Extract the [X, Y] coordinate from the center of the cell holding the provided text.  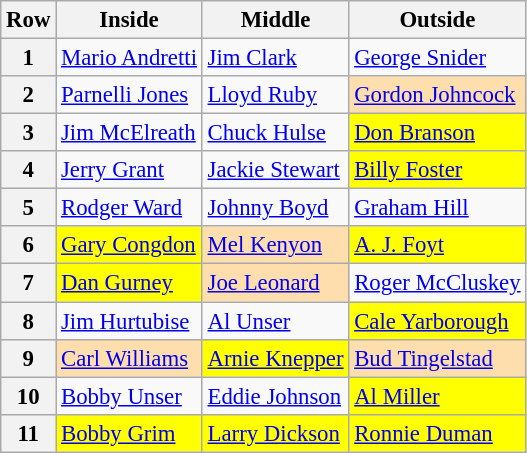
Al Miller [438, 396]
10 [28, 396]
Inside [130, 20]
Jim Clark [276, 58]
1 [28, 58]
Outside [438, 20]
Bobby Unser [130, 396]
2 [28, 95]
Johnny Boyd [276, 208]
Al Unser [276, 321]
Arnie Knepper [276, 358]
Bud Tingelstad [438, 358]
Bobby Grim [130, 433]
Jerry Grant [130, 170]
Cale Yarborough [438, 321]
3 [28, 133]
Row [28, 20]
Graham Hill [438, 208]
Lloyd Ruby [276, 95]
9 [28, 358]
Rodger Ward [130, 208]
Chuck Hulse [276, 133]
Middle [276, 20]
Don Branson [438, 133]
Gary Congdon [130, 245]
4 [28, 170]
Larry Dickson [276, 433]
Eddie Johnson [276, 396]
George Snider [438, 58]
Parnelli Jones [130, 95]
7 [28, 283]
5 [28, 208]
Jim McElreath [130, 133]
Joe Leonard [276, 283]
8 [28, 321]
Roger McCluskey [438, 283]
6 [28, 245]
Ronnie Duman [438, 433]
Gordon Johncock [438, 95]
Jim Hurtubise [130, 321]
A. J. Foyt [438, 245]
Billy Foster [438, 170]
Carl Williams [130, 358]
Dan Gurney [130, 283]
11 [28, 433]
Mario Andretti [130, 58]
Jackie Stewart [276, 170]
Mel Kenyon [276, 245]
